Pinpoint the cell where the given text exists, returning its (X, Y) midpoint coordinate. 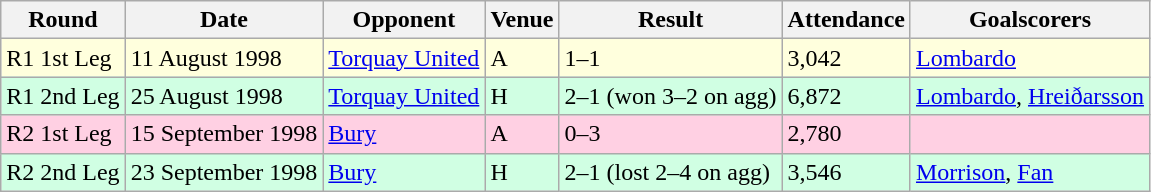
Venue (522, 20)
R1 2nd Leg (63, 96)
Lombardo (1030, 58)
11 August 1998 (224, 58)
23 September 1998 (224, 172)
Attendance (846, 20)
Goalscorers (1030, 20)
25 August 1998 (224, 96)
6,872 (846, 96)
3,042 (846, 58)
1–1 (670, 58)
2–1 (won 3–2 on agg) (670, 96)
R2 2nd Leg (63, 172)
Lombardo, Hreiðarsson (1030, 96)
0–3 (670, 134)
2–1 (lost 2–4 on agg) (670, 172)
R1 1st Leg (63, 58)
Result (670, 20)
15 September 1998 (224, 134)
2,780 (846, 134)
R2 1st Leg (63, 134)
Morrison, Fan (1030, 172)
Opponent (404, 20)
Date (224, 20)
Round (63, 20)
3,546 (846, 172)
